Determine the (x, y) coordinate at the center of the cell enclosing the given text.  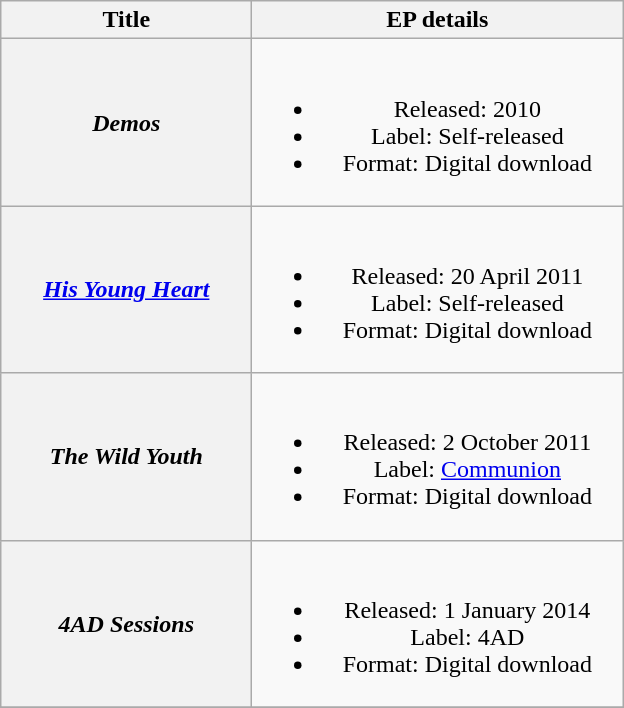
Demos (126, 122)
Released: 20 April 2011Label: Self-releasedFormat: Digital download (438, 290)
Released: 1 January 2014Label: 4ADFormat: Digital download (438, 624)
Title (126, 20)
The Wild Youth (126, 456)
His Young Heart (126, 290)
Released: 2 October 2011Label: CommunionFormat: Digital download (438, 456)
4AD Sessions (126, 624)
EP details (438, 20)
Released: 2010Label: Self-releasedFormat: Digital download (438, 122)
